Locate the cell with the specified text and output its [x, y] center coordinate. 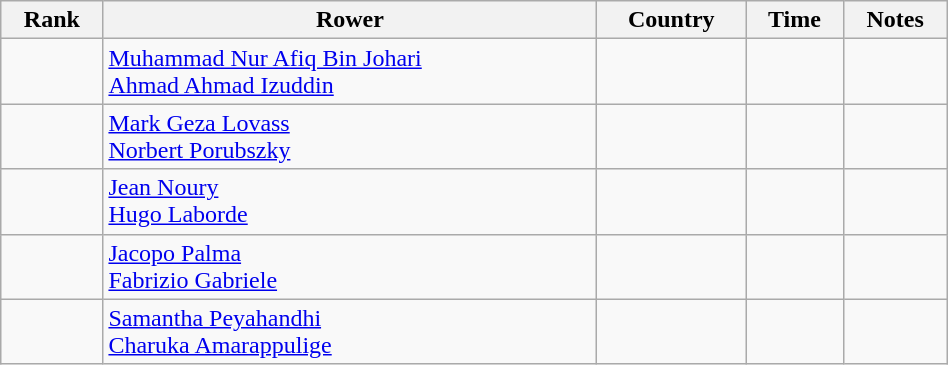
Mark Geza LovassNorbert Porubszky [350, 136]
Jean NouryHugo Laborde [350, 202]
Muhammad Nur Afiq Bin JohariAhmad Ahmad Izuddin [350, 72]
Jacopo PalmaFabrizio Gabriele [350, 266]
Notes [895, 20]
Rower [350, 20]
Time [794, 20]
Samantha PeyahandhiCharuka Amarappulige [350, 332]
Country [672, 20]
Rank [52, 20]
